For the text-containing cell, return its midpoint in [X, Y] coordinate format. 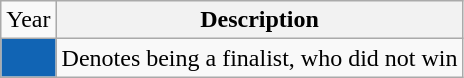
Description [260, 20]
Denotes being a finalist, who did not win [260, 58]
Year [28, 20]
